Pinpoint the cell where the given text exists, returning its (x, y) midpoint coordinate. 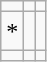
* (12, 31)
